Search for the cell housing the specified text and yield its [x, y] center coordinate. 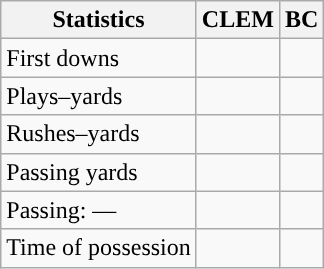
Plays–yards [99, 96]
Statistics [99, 20]
Time of possession [99, 248]
First downs [99, 58]
CLEM [238, 20]
BC [301, 20]
Passing yards [99, 172]
Rushes–yards [99, 134]
Passing: –– [99, 210]
